Locate the cell with the specified text and output its [X, Y] center coordinate. 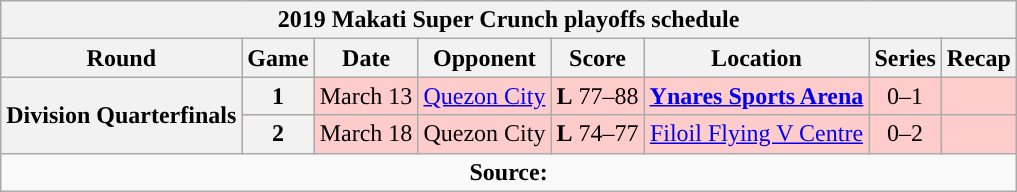
March 13 [366, 96]
Opponent [484, 58]
Location [756, 58]
Game [278, 58]
0–2 [905, 134]
0–1 [905, 96]
Score [598, 58]
2019 Makati Super Crunch playoffs schedule [509, 20]
March 18 [366, 134]
Ynares Sports Arena [756, 96]
1 [278, 96]
Date [366, 58]
Division Quarterfinals [122, 115]
Round [122, 58]
Recap [978, 58]
L 74–77 [598, 134]
Series [905, 58]
Source: [509, 172]
L 77–88 [598, 96]
2 [278, 134]
Filoil Flying V Centre [756, 134]
